Determine the [X, Y] coordinate at the center of the cell enclosing the given text.  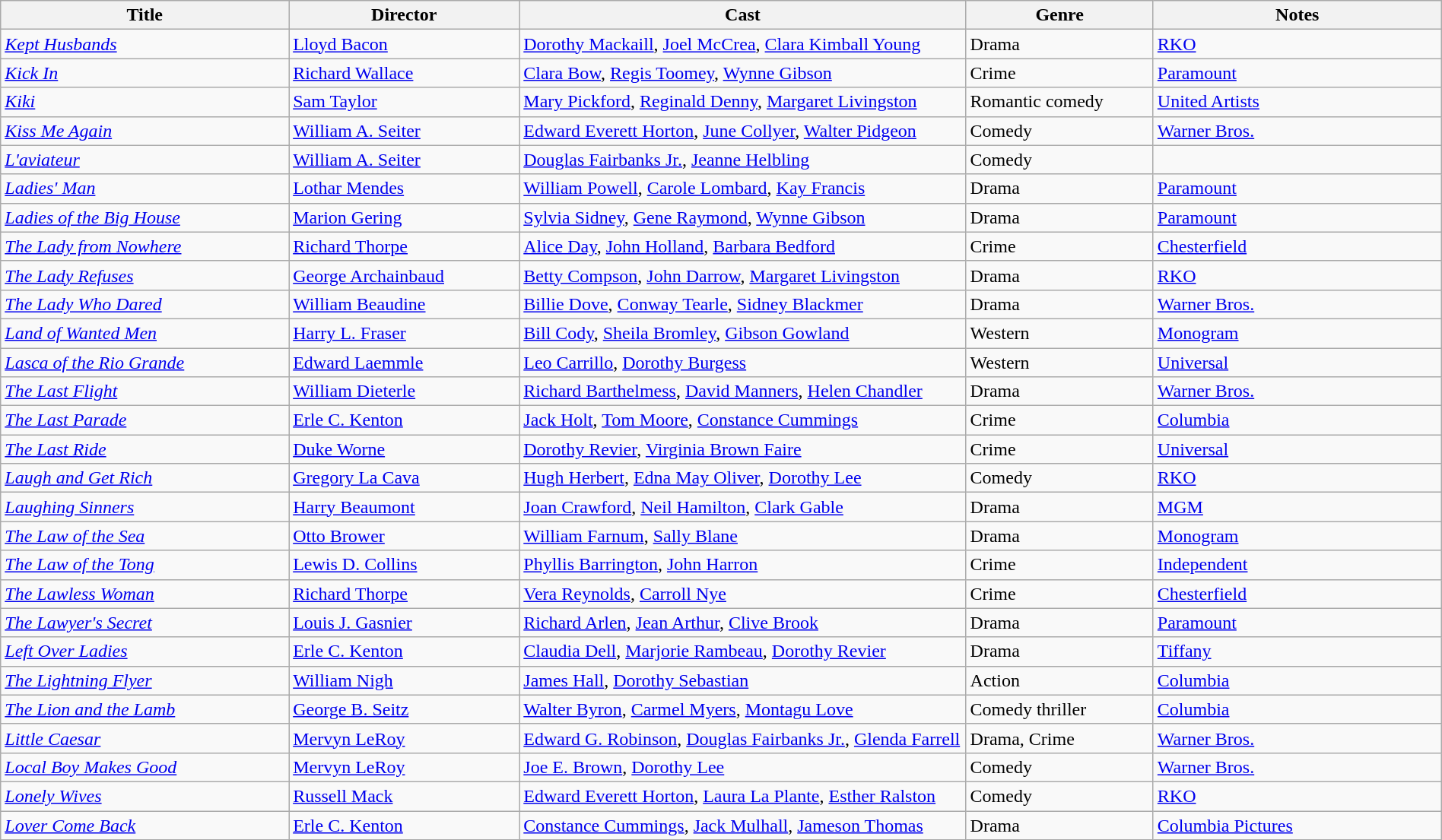
Notes [1297, 15]
L'aviateur [145, 160]
Lover Come Back [145, 825]
Comedy thriller [1059, 709]
James Hall, Dorothy Sebastian [742, 680]
Bill Cody, Sheila Bromley, Gibson Gowland [742, 333]
Edward Everett Horton, Laura La Plante, Esther Ralston [742, 796]
Cast [742, 15]
George Archainbaud [405, 275]
Kiki [145, 102]
Joe E. Brown, Dorothy Lee [742, 767]
Title [145, 15]
Alice Day, John Holland, Barbara Bedford [742, 246]
Claudia Dell, Marjorie Rambeau, Dorothy Revier [742, 651]
Otto Brower [405, 536]
Douglas Fairbanks Jr., Jeanne Helbling [742, 160]
Louis J. Gasnier [405, 623]
Walter Byron, Carmel Myers, Montagu Love [742, 709]
Ladies' Man [145, 189]
Kept Husbands [145, 44]
Clara Bow, Regis Toomey, Wynne Gibson [742, 73]
Lewis D. Collins [405, 565]
Duke Worne [405, 449]
Left Over Ladies [145, 651]
Harry Beaumont [405, 507]
United Artists [1297, 102]
William Beaudine [405, 304]
Columbia Pictures [1297, 825]
Ladies of the Big House [145, 217]
The Last Flight [145, 391]
William Farnum, Sally Blane [742, 536]
Laugh and Get Rich [145, 478]
The Lawless Woman [145, 594]
The Lightning Flyer [145, 680]
Vera Reynolds, Carroll Nye [742, 594]
Russell Mack [405, 796]
Sylvia Sidney, Gene Raymond, Wynne Gibson [742, 217]
Dorothy Mackaill, Joel McCrea, Clara Kimball Young [742, 44]
Kick In [145, 73]
Billie Dove, Conway Tearle, Sidney Blackmer [742, 304]
Richard Wallace [405, 73]
Independent [1297, 565]
Laughing Sinners [145, 507]
George B. Seitz [405, 709]
Dorothy Revier, Virginia Brown Faire [742, 449]
Mary Pickford, Reginald Denny, Margaret Livingston [742, 102]
The Lion and the Lamb [145, 709]
Leo Carrillo, Dorothy Burgess [742, 363]
Tiffany [1297, 651]
Richard Barthelmess, David Manners, Helen Chandler [742, 391]
Gregory La Cava [405, 478]
Lloyd Bacon [405, 44]
Edward Laemmle [405, 363]
MGM [1297, 507]
William Dieterle [405, 391]
Edward Everett Horton, June Collyer, Walter Pidgeon [742, 131]
Constance Cummings, Jack Mulhall, Jameson Thomas [742, 825]
Kiss Me Again [145, 131]
Betty Compson, John Darrow, Margaret Livingston [742, 275]
Little Caesar [145, 738]
Local Boy Makes Good [145, 767]
William Nigh [405, 680]
The Lady Refuses [145, 275]
Action [1059, 680]
The Lawyer's Secret [145, 623]
Sam Taylor [405, 102]
The Last Ride [145, 449]
Land of Wanted Men [145, 333]
William Powell, Carole Lombard, Kay Francis [742, 189]
Jack Holt, Tom Moore, Constance Cummings [742, 420]
Joan Crawford, Neil Hamilton, Clark Gable [742, 507]
The Law of the Tong [145, 565]
The Last Parade [145, 420]
Lasca of the Rio Grande [145, 363]
Marion Gering [405, 217]
Lonely Wives [145, 796]
Edward G. Robinson, Douglas Fairbanks Jr., Glenda Farrell [742, 738]
Genre [1059, 15]
Lothar Mendes [405, 189]
The Law of the Sea [145, 536]
Drama, Crime [1059, 738]
The Lady Who Dared [145, 304]
Phyllis Barrington, John Harron [742, 565]
The Lady from Nowhere [145, 246]
Harry L. Fraser [405, 333]
Director [405, 15]
Richard Arlen, Jean Arthur, Clive Brook [742, 623]
Romantic comedy [1059, 102]
Hugh Herbert, Edna May Oliver, Dorothy Lee [742, 478]
